Return the (x, y) coordinate for the center point of the cell that contains the specified text.  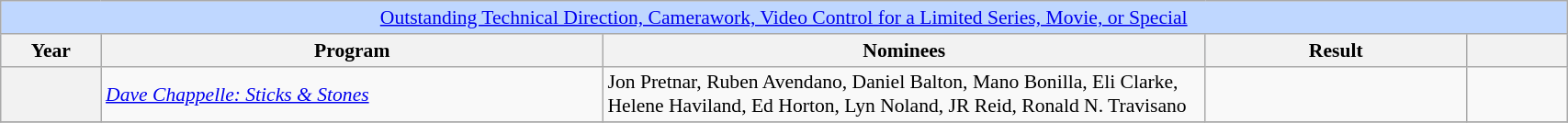
Result (1336, 50)
Dave Chappelle: Sticks & Stones (352, 94)
Jon Pretnar, Ruben Avendano, Daniel Balton, Mano Bonilla, Eli Clarke, Helene Haviland, Ed Horton, Lyn Noland, JR Reid, Ronald N. Travisano (904, 94)
Nominees (904, 50)
Year (51, 50)
Outstanding Technical Direction, Camerawork, Video Control for a Limited Series, Movie, or Special (784, 17)
Program (352, 50)
